Return (x, y) of the center of cell containing provided text 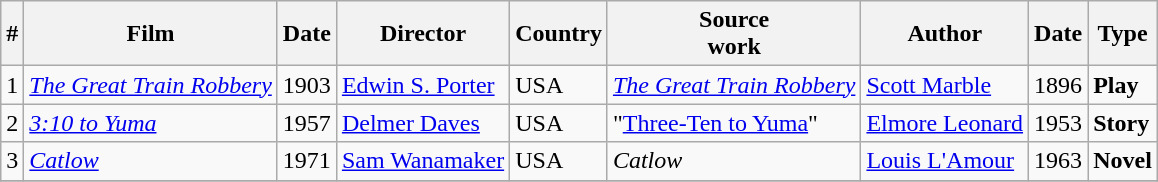
Sam Wanamaker (422, 161)
1 (12, 85)
"Three-Ten to Yuma" (734, 123)
Novel (1123, 161)
3 (12, 161)
Louis L'Amour (945, 161)
Delmer Daves (422, 123)
Elmore Leonard (945, 123)
Type (1123, 34)
1971 (306, 161)
1953 (1058, 123)
1896 (1058, 85)
Director (422, 34)
3:10 to Yuma (151, 123)
Sourcework (734, 34)
Play (1123, 85)
Film (151, 34)
Story (1123, 123)
Author (945, 34)
1903 (306, 85)
Country (559, 34)
1957 (306, 123)
1963 (1058, 161)
Edwin S. Porter (422, 85)
# (12, 34)
Scott Marble (945, 85)
2 (12, 123)
